Scan for the cell matching the given text and deliver its (X, Y) coordinate at center. 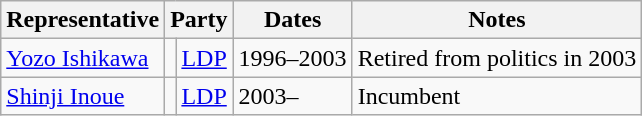
Representative (83, 20)
Incumbent (497, 96)
Notes (497, 20)
Yozo Ishikawa (83, 58)
Party (199, 20)
1996–2003 (292, 58)
2003– (292, 96)
Dates (292, 20)
Retired from politics in 2003 (497, 58)
Shinji Inoue (83, 96)
